Search for the cell housing the specified text and yield its [x, y] center coordinate. 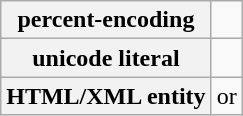
HTML/XML entity [106, 96]
or [226, 96]
unicode literal [106, 58]
percent-encoding [106, 20]
